Capture the cell that displays the provided text and extract its (X, Y) central coordinate. 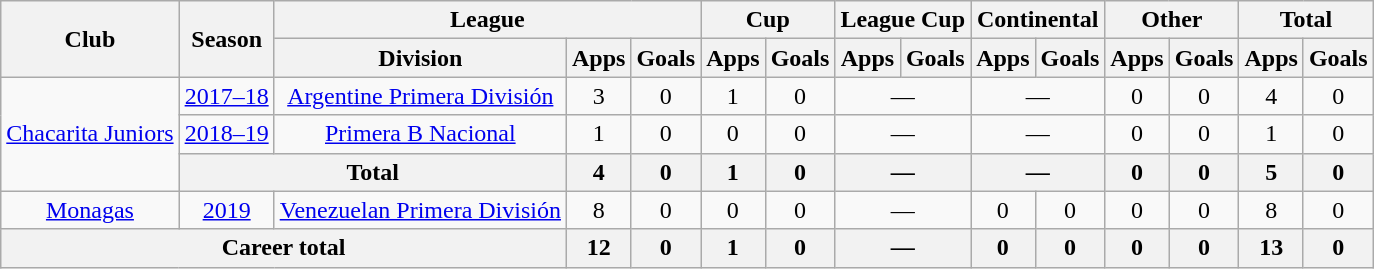
Argentine Primera División (420, 96)
12 (598, 248)
5 (1271, 172)
Club (90, 39)
Career total (284, 248)
Cup (768, 20)
2018–19 (226, 134)
13 (1271, 248)
Continental (1038, 20)
Chacarita Juniors (90, 134)
3 (598, 96)
2017–18 (226, 96)
Division (420, 58)
League (487, 20)
Other (1172, 20)
League Cup (903, 20)
Monagas (90, 210)
2019 (226, 210)
Venezuelan Primera División (420, 210)
Season (226, 39)
Primera B Nacional (420, 134)
